Identify which cell holds the provided text, then report its (X, Y) central coordinate. 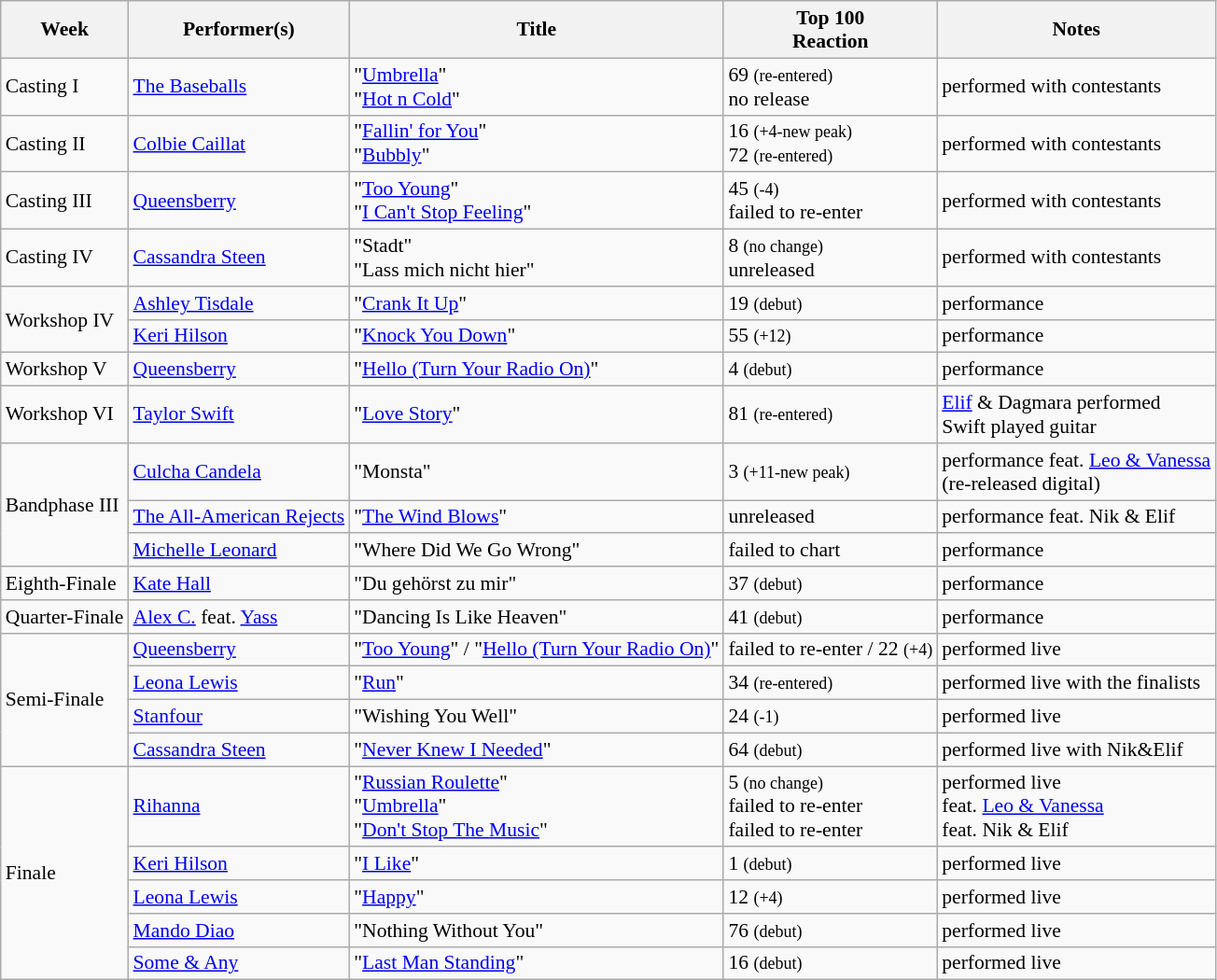
12 (+4) (831, 897)
Some & Any (239, 963)
"Knock You Down" (536, 336)
Quarter-Finale (65, 617)
Title (536, 30)
5 (no change)failed to re-enterfailed to re-enter (831, 806)
16 (+4-new peak)72 (re-entered) (831, 144)
Alex C. feat. Yass (239, 617)
unreleased (831, 517)
Semi-Finale (65, 699)
24 (-1) (831, 717)
Elif & Dagmara performedSwift played guitar (1076, 414)
Ashley Tisdale (239, 303)
45 (-4)failed to re-enter (831, 202)
Notes (1076, 30)
"Love Story" (536, 414)
41 (debut) (831, 617)
"Monsta" (536, 472)
37 (debut) (831, 583)
Casting II (65, 144)
Culcha Candela (239, 472)
Casting IV (65, 258)
Kate Hall (239, 583)
"Nothing Without You" (536, 931)
performed live with Nik&Elif (1076, 749)
Casting III (65, 202)
"Too Young" / "Hello (Turn Your Radio On)" (536, 650)
1 (debut) (831, 864)
Mando Diao (239, 931)
64 (debut) (831, 749)
performed live with the finalists (1076, 683)
Eighth-Finale (65, 583)
55 (+12) (831, 336)
failed to re-enter / 22 (+4) (831, 650)
"Du gehörst zu mir" (536, 583)
Colbie Caillat (239, 144)
Workshop V (65, 370)
"Fallin' for You""Bubbly" (536, 144)
Bandphase III (65, 505)
"I Like" (536, 864)
"Crank It Up" (536, 303)
16 (debut) (831, 963)
Taylor Swift (239, 414)
3 (+11-new peak) (831, 472)
Performer(s) (239, 30)
69 (re-entered)no release (831, 86)
81 (re-entered) (831, 414)
"Russian Roulette""Umbrella""Don't Stop The Music" (536, 806)
"Hello (Turn Your Radio On)" (536, 370)
"The Wind Blows" (536, 517)
performed livefeat. Leo & Vanessa feat. Nik & Elif (1076, 806)
Stanfour (239, 717)
Finale (65, 874)
"Stadt""Lass mich nicht hier" (536, 258)
The Baseballs (239, 86)
76 (debut) (831, 931)
34 (re-entered) (831, 683)
Casting I (65, 86)
"Too Young""I Can't Stop Feeling" (536, 202)
"Last Man Standing" (536, 963)
performance feat. Nik & Elif (1076, 517)
performance feat. Leo & Vanessa(re-released digital) (1076, 472)
"Happy" (536, 897)
19 (debut) (831, 303)
"Wishing You Well" (536, 717)
Week (65, 30)
Workshop VI (65, 414)
Workshop IV (65, 319)
"Dancing Is Like Heaven" (536, 617)
"Run" (536, 683)
Rihanna (239, 806)
Top 100Reaction (831, 30)
The All-American Rejects (239, 517)
4 (debut) (831, 370)
failed to chart (831, 551)
"Never Knew I Needed" (536, 749)
8 (no change)unreleased (831, 258)
"Umbrella""Hot n Cold" (536, 86)
Michelle Leonard (239, 551)
"Where Did We Go Wrong" (536, 551)
